Provide the (x, y) coordinate of the cell's center where the given text is located.  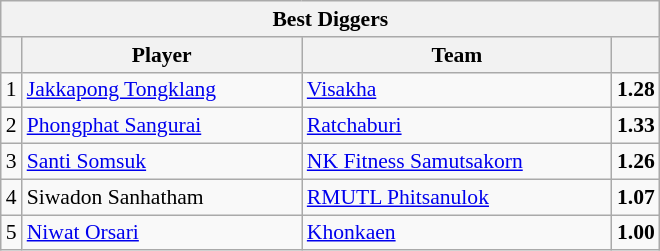
1.28 (636, 90)
1.00 (636, 233)
Siwadon Sanhatham (162, 197)
Best Diggers (330, 19)
Santi Somsuk (162, 162)
Player (162, 55)
1 (12, 90)
1.26 (636, 162)
Visakha (457, 90)
Khonkaen (457, 233)
RMUTL Phitsanulok (457, 197)
Phongphat Sangurai (162, 126)
1.33 (636, 126)
2 (12, 126)
1.07 (636, 197)
NK Fitness Samutsakorn (457, 162)
Jakkapong Tongklang (162, 90)
4 (12, 197)
Niwat Orsari (162, 233)
3 (12, 162)
Ratchaburi (457, 126)
5 (12, 233)
Team (457, 55)
